Return the [X, Y] coordinate for the center point of the cell that contains the specified text.  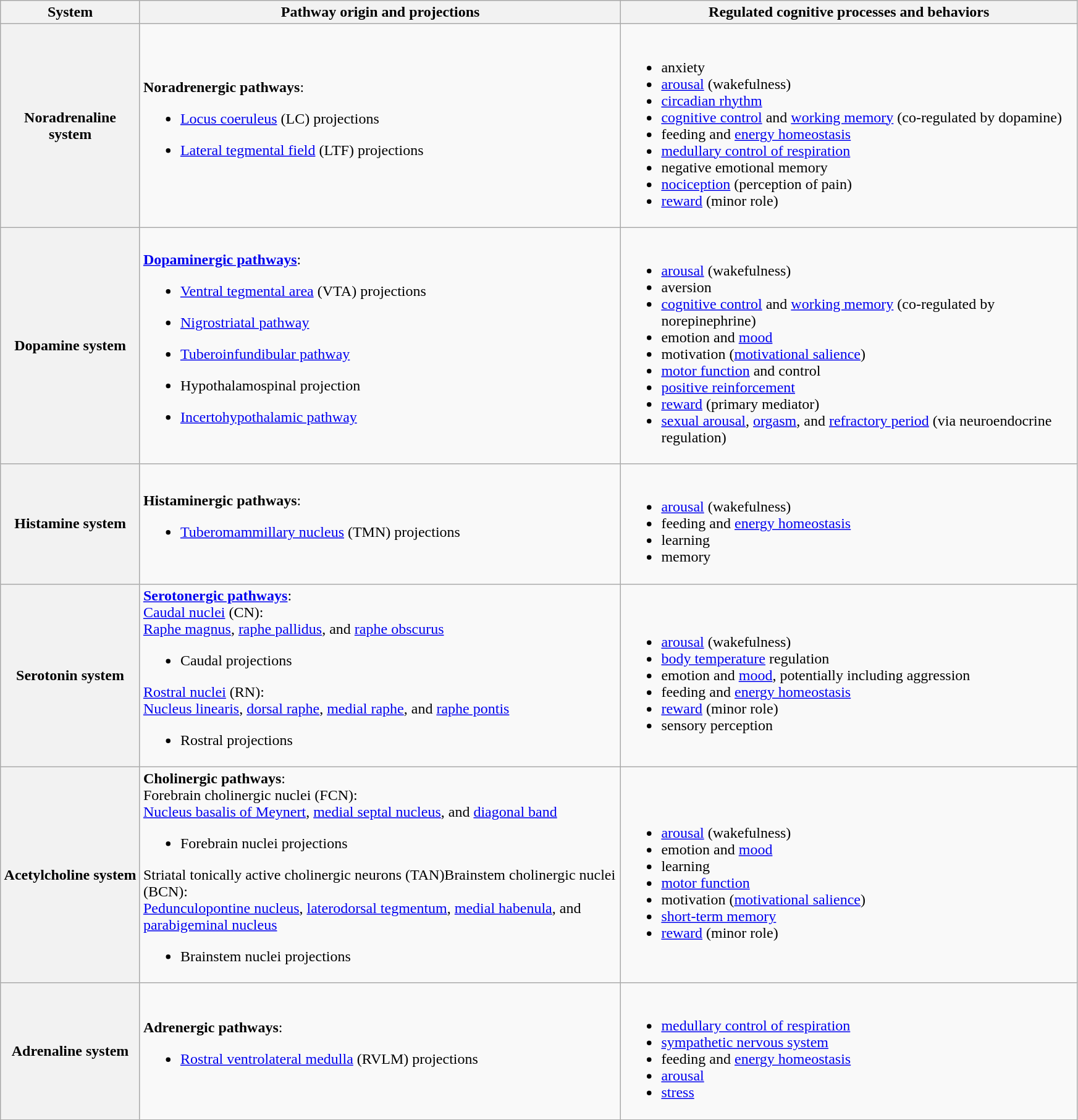
Noradrenaline system [70, 126]
Dopamine system [70, 346]
Noradrenergic pathways:Locus coeruleus (LC) projectionsLateral tegmental field (LTF) projections [380, 126]
Histaminergic pathways:Tuberomammillary nucleus (TMN) projections [380, 524]
arousal (wakefulness)feeding and energy homeostasislearningmemory [849, 524]
System [70, 12]
medullary control of respirationsympathetic nervous systemfeeding and energy homeostasisarousalstress [849, 1051]
Histamine system [70, 524]
Serotonin system [70, 675]
Pathway origin and projections [380, 12]
arousal (wakefulness)emotion and moodlearningmotor functionmotivation (motivational salience)short-term memoryreward (minor role) [849, 875]
Adrenergic pathways:Rostral ventrolateral medulla (RVLM) projections [380, 1051]
Regulated cognitive processes and behaviors [849, 12]
Adrenaline system [70, 1051]
Acetylcholine system [70, 875]
